Return the [x, y] coordinate for the center point of the cell that contains the specified text.  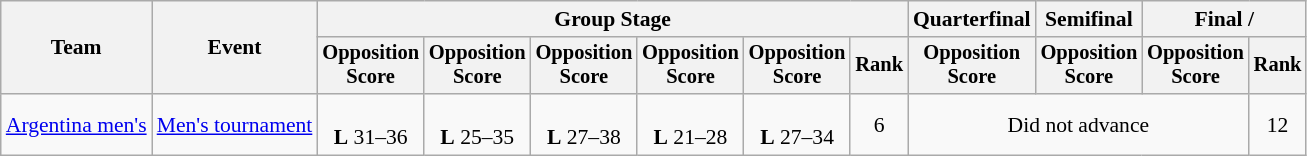
Did not advance [1078, 124]
L 27–38 [584, 124]
L 25–35 [478, 124]
Group Stage [612, 19]
Team [76, 48]
Event [235, 48]
L 21–28 [690, 124]
Argentina men's [76, 124]
Semifinal [1090, 19]
6 [879, 124]
12 [1278, 124]
Final / [1224, 19]
Quarterfinal [972, 19]
L 27–34 [798, 124]
Men's tournament [235, 124]
L 31–36 [370, 124]
